Pinpoint the cell where the given text exists, returning its [x, y] midpoint coordinate. 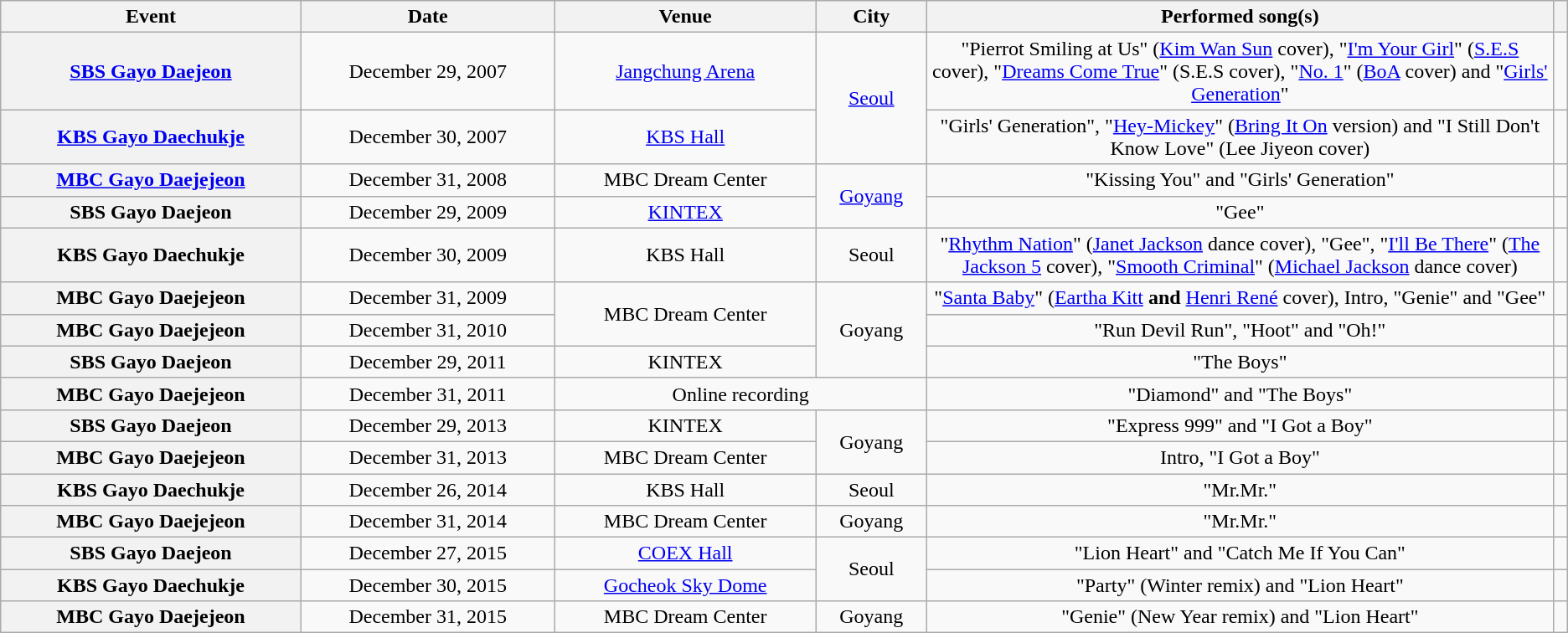
Event [151, 17]
December 30, 2007 [427, 137]
December 31, 2014 [427, 522]
"Express 999" and "I Got a Boy" [1240, 425]
"Girls' Generation", "Hey-Mickey" (Bring It On version) and "I Still Don't Know Love" (Lee Jiyeon cover) [1240, 137]
December 26, 2014 [427, 490]
"Run Devil Run", "Hoot" and "Oh!" [1240, 330]
Intro, "I Got a Boy" [1240, 457]
"Genie" (New Year remix) and "Lion Heart" [1240, 617]
City [871, 17]
"Lion Heart" and "Catch Me If You Can" [1240, 553]
Gocheok Sky Dome [685, 585]
December 31, 2015 [427, 617]
Online recording [740, 394]
December 30, 2015 [427, 585]
Date [427, 17]
December 31, 2011 [427, 394]
"Party" (Winter remix) and "Lion Heart" [1240, 585]
December 31, 2008 [427, 180]
December 29, 2009 [427, 212]
Venue [685, 17]
Performed song(s) [1240, 17]
December 29, 2007 [427, 71]
COEX Hall [685, 553]
"Rhythm Nation" (Janet Jackson dance cover), "Gee", "I'll Be There" (The Jackson 5 cover), "Smooth Criminal" (Michael Jackson dance cover) [1240, 255]
"Gee" [1240, 212]
December 31, 2010 [427, 330]
December 29, 2011 [427, 362]
"Santa Baby" (Eartha Kitt and Henri René cover), Intro, "Genie" and "Gee" [1240, 298]
December 31, 2013 [427, 457]
"Diamond" and "The Boys" [1240, 394]
December 27, 2015 [427, 553]
December 30, 2009 [427, 255]
December 31, 2009 [427, 298]
Jangchung Arena [685, 71]
"Kissing You" and "Girls' Generation" [1240, 180]
December 29, 2013 [427, 425]
"The Boys" [1240, 362]
